Detect which cell encompasses the target text, then output its [X, Y] center coordinate. 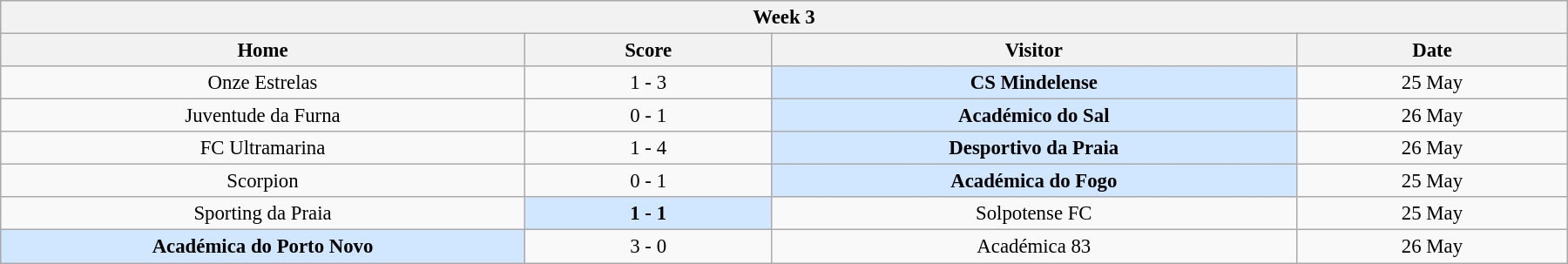
1 - 4 [648, 148]
Date [1432, 51]
3 - 0 [648, 247]
1 - 3 [648, 83]
1 - 1 [648, 213]
Home [263, 51]
Score [648, 51]
Visitor [1033, 51]
Sporting da Praia [263, 213]
Scorpion [263, 181]
Onze Estrelas [263, 83]
CS Mindelense [1033, 83]
Week 3 [784, 17]
Académica 83 [1033, 247]
FC Ultramarina [263, 148]
Académica do Porto Novo [263, 247]
Académico do Sal [1033, 116]
Desportivo da Praia [1033, 148]
Académica do Fogo [1033, 181]
Juventude da Furna [263, 116]
Solpotense FC [1033, 213]
